Determine the [X, Y] coordinate at the center of the cell enclosing the given text.  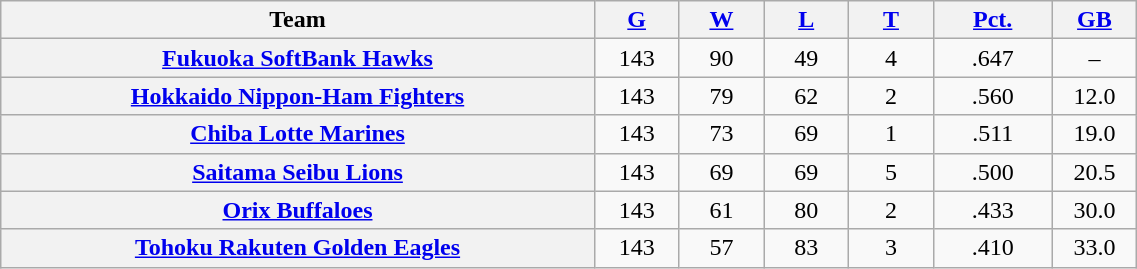
.511 [992, 134]
– [1094, 58]
Chiba Lotte Marines [298, 134]
80 [806, 210]
GB [1094, 20]
.500 [992, 172]
.647 [992, 58]
73 [722, 134]
79 [722, 96]
W [722, 20]
19.0 [1094, 134]
57 [722, 248]
L [806, 20]
Team [298, 20]
30.0 [1094, 210]
.410 [992, 248]
Pct. [992, 20]
.433 [992, 210]
Saitama Seibu Lions [298, 172]
49 [806, 58]
T [892, 20]
90 [722, 58]
.560 [992, 96]
61 [722, 210]
33.0 [1094, 248]
5 [892, 172]
3 [892, 248]
1 [892, 134]
83 [806, 248]
Hokkaido Nippon-Ham Fighters [298, 96]
Tohoku Rakuten Golden Eagles [298, 248]
Fukuoka SoftBank Hawks [298, 58]
Orix Buffaloes [298, 210]
20.5 [1094, 172]
G [636, 20]
12.0 [1094, 96]
62 [806, 96]
4 [892, 58]
